Search for the cell housing the specified text and yield its [x, y] center coordinate. 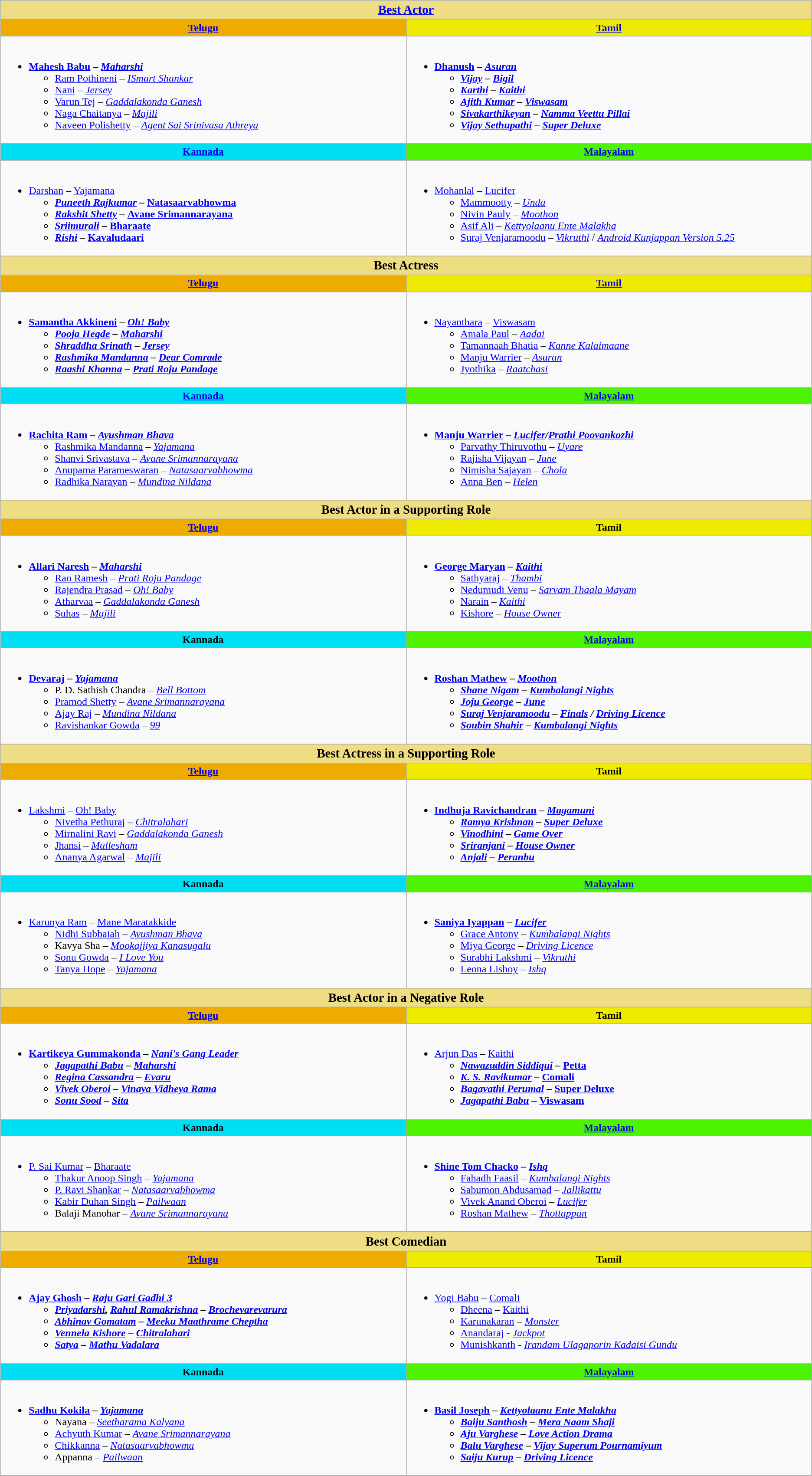
Darshan – YajamanaPuneeth Rajkumar – NatasaarvabhowmaRakshit Shetty – Avane SrimannarayanaSriimurali – BharaateRishi – Kavaludaari [203, 208]
Samantha Akkineni – Oh! BabyPooja Hegde – MaharshiShraddha Srinath – JerseyRashmika Mandanna – Dear ComradeRaashi Khanna – Prati Roju Pandage [203, 339]
Lakshmi – Oh! BabyNivetha Pethuraj – ChitralahariMirnalini Ravi – Gaddalakonda GaneshJhansi – MalleshamAnanya Agarwal – Majili [203, 828]
Best Actress in a Supporting Role [406, 754]
Allari Naresh – MaharshiRao Ramesh – Prati Roju PandageRajendra Prasad – Oh! BabyAtharvaa – Gaddalakonda GaneshSuhas – Majili [203, 583]
Shine Tom Chacko – IshqFahadh Faasil – Kumbalangi NightsSabumon Abdusamad – JallikattuVivek Anand Oberoi – LuciferRoshan Mathew – Thottappan [609, 1184]
Devaraj – YajamanaP. D. Sathish Chandra – Bell BottomPramod Shetty – Avane SrimannarayanaAjay Raj – Mundina NildanaRavishankar Gowda – 99 [203, 696]
Yogi Babu – ComaliDheena – KaithiKarunakaran – MonsterAnandaraj - JackpotMunishkanth - Irandam Ulagaporin Kadaisi Gundu [609, 1315]
Best Actor [406, 10]
Dhanush – AsuranVijay – BigilKarthi – KaithiAjith Kumar – ViswasamSivakarthikeyan – Namma Veettu PillaiVijay Sethupathi – Super Deluxe [609, 90]
Best Actor in a Supporting Role [406, 509]
Best Comedian [406, 1241]
Sadhu Kokila – YajamanaNayana – Seetharama KalyanaAchyuth Kumar – Avane SrimannarayanaChikkanna – NatasaarvabhowmaAppanna – Pailwaan [203, 1428]
Indhuja Ravichandran – MagamuniRamya Krishnan – Super DeluxeVinodhini – Game OverSriranjani – House OwnerAnjali – Peranbu [609, 828]
Kartikeya Gummakonda – Nani's Gang LeaderJagapathi Babu – MaharshiRegina Cassandra – EvaruVivek Oberoi – Vinaya Vidheya RamaSonu Sood – Sita [203, 1072]
Karunya Ram – Mane MaratakkideNidhi Subbaiah – Ayushman BhavaKavya Sha – Mookajjiya KanasugaluSonu Gowda – I Love YouTanya Hope – Yajamana [203, 940]
Arjun Das – KaithiNawazuddin Siddiqui – PettaK. S. Ravikumar – ComaliBagavathi Perumal – Super DeluxeJagapathi Babu – Viswasam [609, 1072]
Nayanthara – ViswasamAmala Paul – AadaiTamannaah Bhatia – Kanne KalaimaaneManju Warrier – AsuranJyothika – Raatchasi [609, 339]
Manju Warrier – Lucifer/Prathi Poovankozhi Parvathy Thiruvothu – UyareRajisha Vijayan – JuneNimisha Sajayan – CholaAnna Ben – Helen [609, 452]
Best Actress [406, 266]
Best Actor in a Negative Role [406, 997]
Saniya Iyappan – LuciferGrace Antony – Kumbalangi NightsMiya George – Driving LicenceSurabhi Lakshmi – VikruthiLeona Lishoy – Ishq [609, 940]
George Maryan – KaithiSathyaraj – ThambiNedumudi Venu – Sarvam Thaala MayamNarain – KaithiKishore – House Owner [609, 583]
